From the cell containing the given text, extract its center point as (x, y) coordinate. 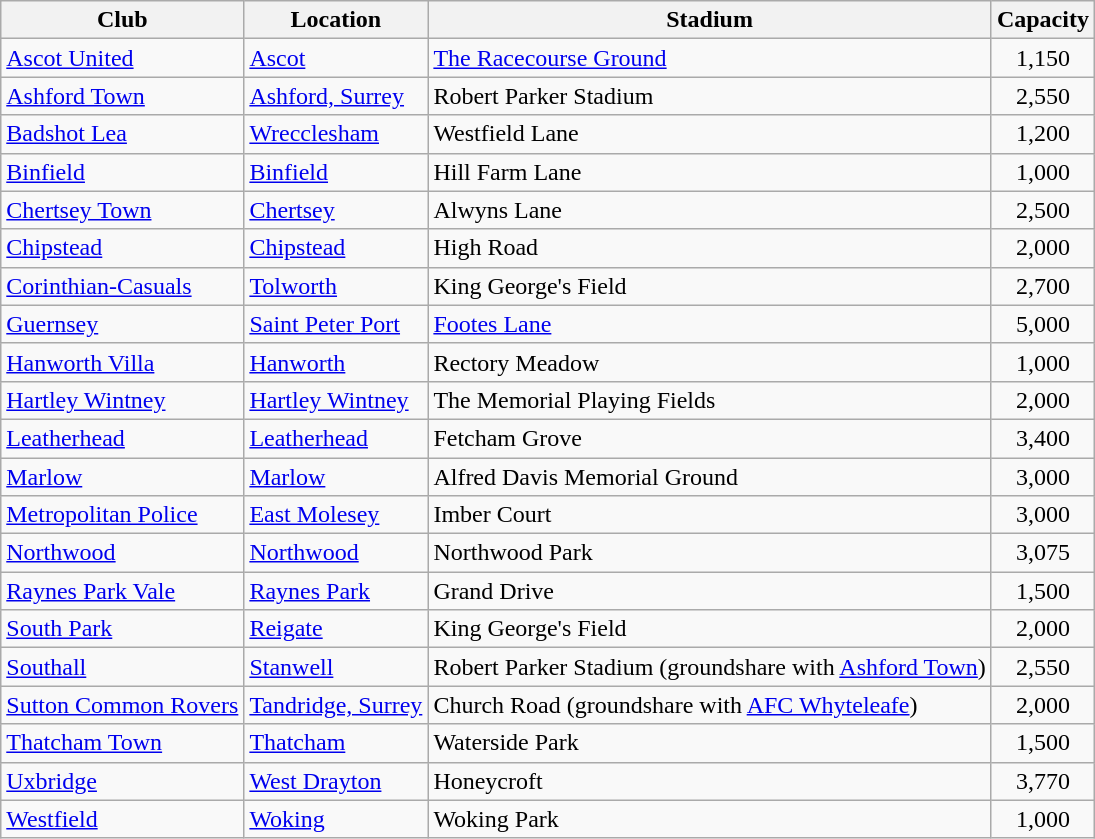
Westfield Lane (710, 134)
Raynes Park Vale (122, 591)
Southall (122, 667)
3,075 (1042, 553)
Location (336, 20)
Sutton Common Rovers (122, 705)
Imber Court (710, 515)
1,150 (1042, 58)
East Molesey (336, 515)
Chertsey (336, 210)
Guernsey (122, 324)
South Park (122, 629)
Tandridge, Surrey (336, 705)
The Racecourse Ground (710, 58)
Stanwell (336, 667)
Westfield (122, 819)
Ascot (336, 58)
Woking (336, 819)
Honeycroft (710, 781)
Metropolitan Police (122, 515)
Wrecclesham (336, 134)
Rectory Meadow (710, 362)
Tolworth (336, 286)
Ashford Town (122, 96)
Hanworth (336, 362)
2,500 (1042, 210)
Badshot Lea (122, 134)
Ascot United (122, 58)
1,200 (1042, 134)
Corinthian-Casuals (122, 286)
5,000 (1042, 324)
Robert Parker Stadium (710, 96)
Grand Drive (710, 591)
Chertsey Town (122, 210)
Uxbridge (122, 781)
The Memorial Playing Fields (710, 400)
Ashford, Surrey (336, 96)
Stadium (710, 20)
High Road (710, 248)
Capacity (1042, 20)
Alfred Davis Memorial Ground (710, 477)
Woking Park (710, 819)
Thatcham (336, 743)
Hanworth Villa (122, 362)
Northwood Park (710, 553)
3,400 (1042, 438)
Thatcham Town (122, 743)
3,770 (1042, 781)
Fetcham Grove (710, 438)
2,700 (1042, 286)
Alwyns Lane (710, 210)
Raynes Park (336, 591)
Church Road (groundshare with AFC Whyteleafe) (710, 705)
West Drayton (336, 781)
Footes Lane (710, 324)
Reigate (336, 629)
Saint Peter Port (336, 324)
Hill Farm Lane (710, 172)
Club (122, 20)
Waterside Park (710, 743)
Robert Parker Stadium (groundshare with Ashford Town) (710, 667)
